Find where the given text appears and provide that cell's center as [X, Y] coordinate. 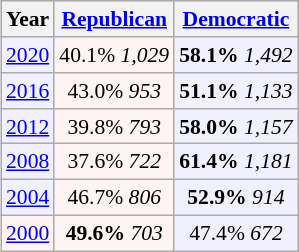
61.4% 1,181 [236, 162]
2004 [28, 197]
58.0% 1,157 [236, 126]
49.6% 703 [114, 233]
Year [28, 19]
2012 [28, 126]
58.1% 1,492 [236, 55]
40.1% 1,029 [114, 55]
43.0% 953 [114, 91]
2020 [28, 55]
39.8% 793 [114, 126]
52.9% 914 [236, 197]
46.7% 806 [114, 197]
47.4% 672 [236, 233]
Democratic [236, 19]
Republican [114, 19]
2016 [28, 91]
51.1% 1,133 [236, 91]
2008 [28, 162]
2000 [28, 233]
37.6% 722 [114, 162]
